Return the (x, y) coordinate for the center point of the cell that contains the specified text.  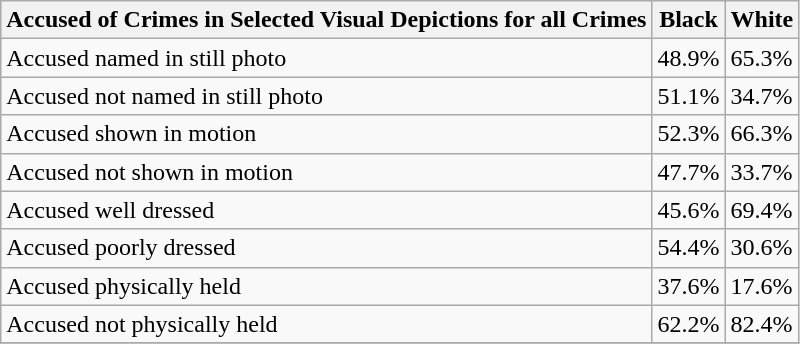
Accused well dressed (326, 210)
37.6% (688, 286)
48.9% (688, 58)
Accused poorly dressed (326, 248)
69.4% (762, 210)
Accused shown in motion (326, 134)
Accused named in still photo (326, 58)
Accused of Crimes in Selected Visual Depictions for all Crimes (326, 20)
33.7% (762, 172)
66.3% (762, 134)
51.1% (688, 96)
65.3% (762, 58)
30.6% (762, 248)
82.4% (762, 324)
47.7% (688, 172)
Accused not physically held (326, 324)
34.7% (762, 96)
Accused not shown in motion (326, 172)
Black (688, 20)
54.4% (688, 248)
52.3% (688, 134)
45.6% (688, 210)
17.6% (762, 286)
Accused physically held (326, 286)
White (762, 20)
Accused not named in still photo (326, 96)
62.2% (688, 324)
